Find where the given text appears and provide that cell's center as [x, y] coordinate. 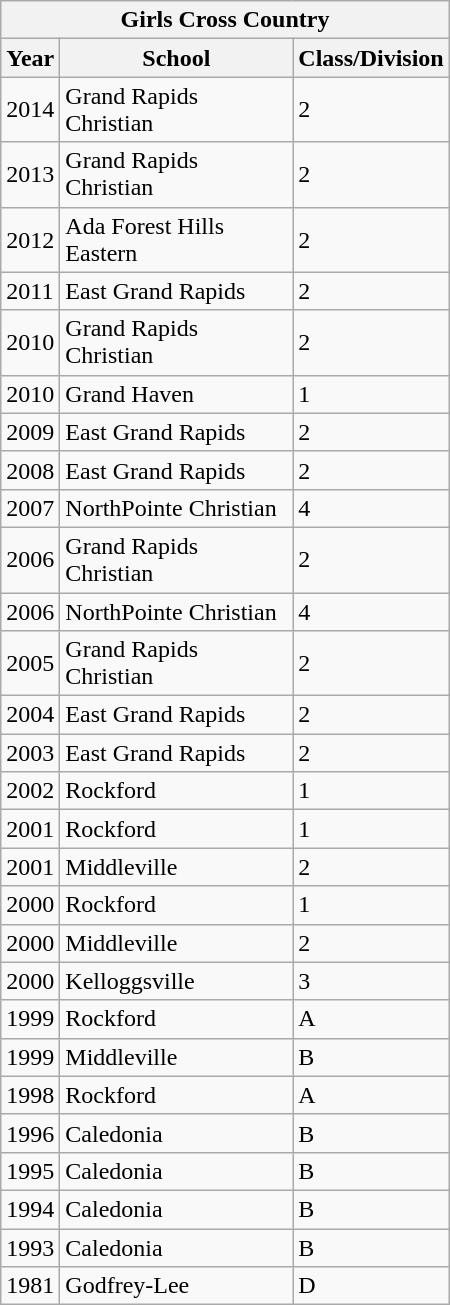
Kelloggsville [176, 981]
Class/Division [371, 58]
2002 [30, 791]
1995 [30, 1171]
2014 [30, 110]
Girls Cross Country [225, 20]
Grand Haven [176, 394]
2007 [30, 508]
1998 [30, 1095]
3 [371, 981]
Ada Forest Hills Eastern [176, 240]
2004 [30, 715]
2013 [30, 174]
Year [30, 58]
2003 [30, 753]
2009 [30, 432]
Godfrey-Lee [176, 1286]
1994 [30, 1209]
1981 [30, 1286]
1993 [30, 1247]
1996 [30, 1133]
2008 [30, 470]
2011 [30, 291]
2012 [30, 240]
D [371, 1286]
2005 [30, 664]
School [176, 58]
